Detect which cell encompasses the target text, then output its [x, y] center coordinate. 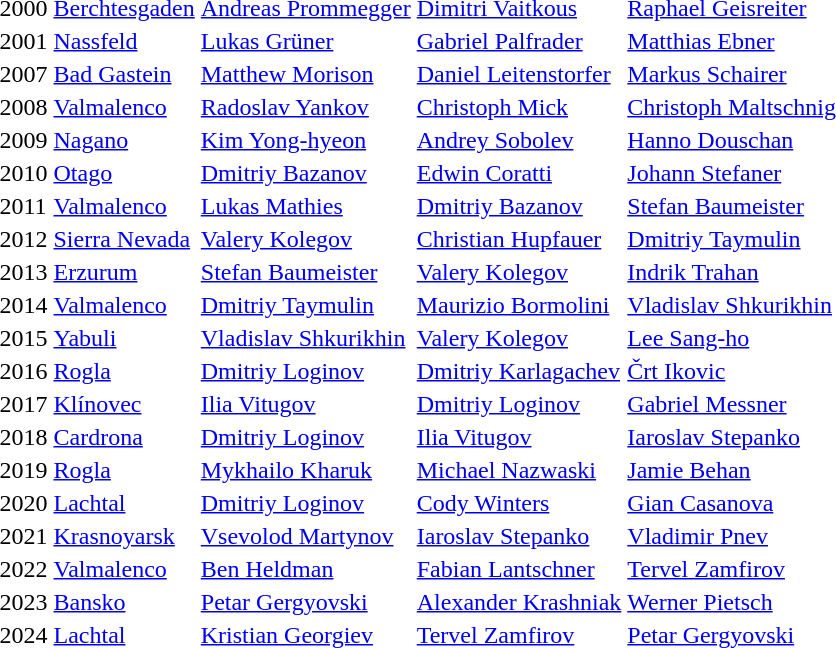
Kim Yong-hyeon [306, 140]
Alexander Krashniak [519, 602]
Matthew Morison [306, 74]
Andrey Sobolev [519, 140]
Klínovec [124, 404]
Bansko [124, 602]
Dmitriy Karlagachev [519, 371]
Christoph Mick [519, 107]
Cody Winters [519, 503]
Dmitriy Taymulin [306, 305]
Krasnoyarsk [124, 536]
Gabriel Palfrader [519, 41]
Nassfeld [124, 41]
Erzurum [124, 272]
Sierra Nevada [124, 239]
Iaroslav Stepanko [519, 536]
Vsevolod Martynov [306, 536]
Michael Nazwaski [519, 470]
Stefan Baumeister [306, 272]
Lukas Grüner [306, 41]
Nagano [124, 140]
Ben Heldman [306, 569]
Lukas Mathies [306, 206]
Maurizio Bormolini [519, 305]
Fabian Lantschner [519, 569]
Bad Gastein [124, 74]
Otago [124, 173]
Christian Hupfauer [519, 239]
Daniel Leitenstorfer [519, 74]
Petar Gergyovski [306, 602]
Edwin Coratti [519, 173]
Yabuli [124, 338]
Lachtal [124, 503]
Cardrona [124, 437]
Radoslav Yankov [306, 107]
Mykhailo Kharuk [306, 470]
Vladislav Shkurikhin [306, 338]
